Return (x, y) of the center of cell containing provided text 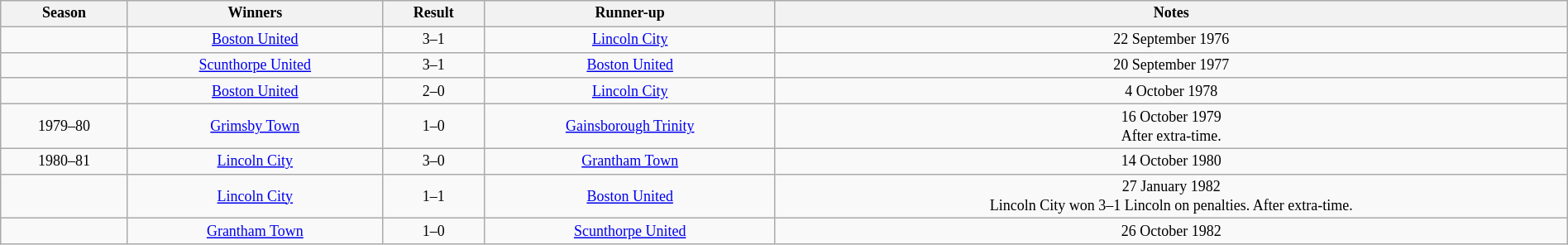
1980–81 (65, 161)
Gainsborough Trinity (630, 126)
22 September 1976 (1171, 40)
14 October 1980 (1171, 161)
1–1 (433, 196)
3–0 (433, 161)
Runner-up (630, 13)
26 October 1982 (1171, 232)
2–0 (433, 91)
16 October 1979After extra-time. (1171, 126)
20 September 1977 (1171, 65)
1979–80 (65, 126)
4 October 1978 (1171, 91)
Notes (1171, 13)
27 January 1982Lincoln City won 3–1 Lincoln on penalties. After extra-time. (1171, 196)
Result (433, 13)
Winners (255, 13)
Grimsby Town (255, 126)
Season (65, 13)
